Pinpoint the cell where the given text exists, returning its [X, Y] midpoint coordinate. 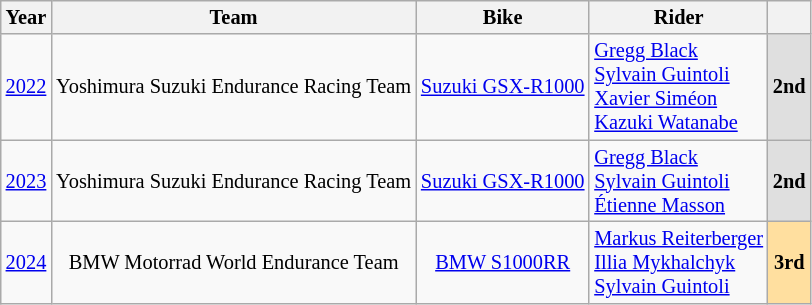
Rider [678, 17]
3rd [790, 262]
Gregg Black Sylvain Guintoli Étienne Masson [678, 181]
BMW S1000RR [502, 262]
2023 [26, 181]
BMW Motorrad World Endurance Team [234, 262]
Team [234, 17]
2022 [26, 87]
Markus Reiterberger Illia Mykhalchyk Sylvain Guintoli [678, 262]
Bike [502, 17]
2024 [26, 262]
Gregg Black Sylvain Guintoli Xavier Siméon Kazuki Watanabe [678, 87]
Year [26, 17]
